Scan for the cell matching the given text and deliver its [x, y] coordinate at center. 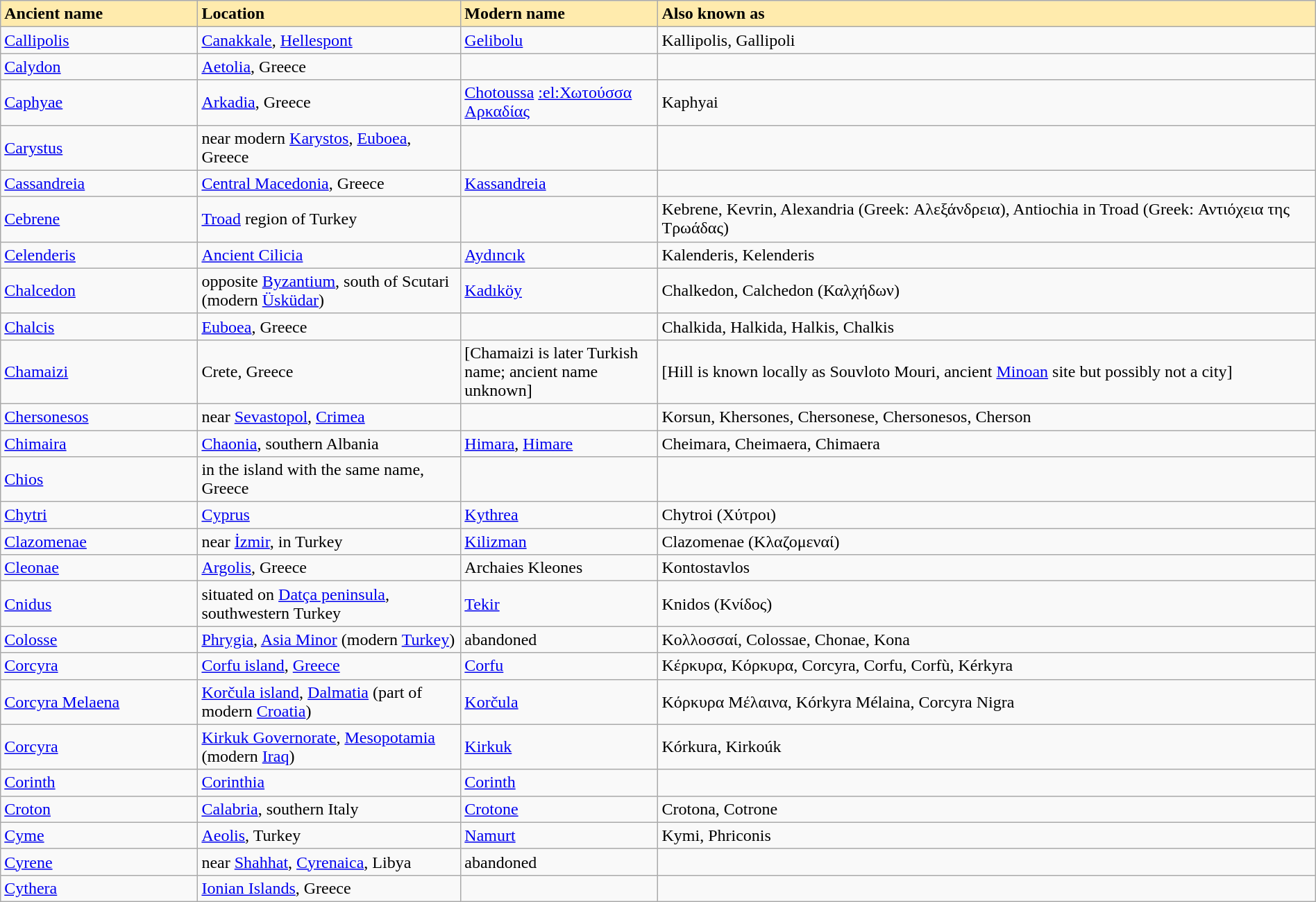
Himara, Himare [559, 444]
Cyme [99, 835]
Corinthia [329, 783]
Chotoussa :el:Χωτούσσα Αρκαδίας [559, 103]
Kymi, Phriconis [987, 835]
Chaonia, southern Albania [329, 444]
Chalcis [99, 326]
Kassandreia [559, 183]
Modern name [559, 14]
in the island with the same name, Greece [329, 479]
Korsun, Khersones, Chersonese, Chersonesos, Cherson [987, 417]
Cnidus [99, 604]
opposite Byzantium, south of Scutari (modern Üsküdar) [329, 290]
Kalenderis, Kelenderis [987, 255]
Gelibolu [559, 40]
[Hill is known locally as Souvloto Mouri, ancient Minoan site but possibly not a city] [987, 371]
Ancient Cilicia [329, 255]
Chytri [99, 515]
Calydon [99, 67]
Corfu [559, 666]
Corcyra Melaena [99, 701]
Kebrene, Kevrin, Alexandria (Greek: Αλεξάνδρεια), Antiochia in Troad (Greek: Αντιόχεια της Τρωάδας) [987, 219]
Calabria, southern Italy [329, 809]
Crete, Greece [329, 371]
Crotona, Cotrone [987, 809]
Kilizman [559, 542]
Clazomenae [99, 542]
near İzmir, in Turkey [329, 542]
Kythrea [559, 515]
Cheimara, Cheimaera, Chimaera [987, 444]
Cythera [99, 888]
Also known as [987, 14]
Chalkedon, Calchedon (Καλχήδων) [987, 290]
Kórkura, Kirkoúk [987, 747]
Carystus [99, 147]
Cassandreia [99, 183]
Aeolis, Turkey [329, 835]
Tekir [559, 604]
Ancient name [99, 14]
Chios [99, 479]
Kallipolis, Gallipoli [987, 40]
Callipolis [99, 40]
Canakkale, Hellespont [329, 40]
Aydıncık [559, 255]
Chytroi (Χύτροι) [987, 515]
Ionian Islands, Greece [329, 888]
Kirkuk Gοvernorate, Mesopotamia (modern Iraq) [329, 747]
Knidos (Κνίδος) [987, 604]
Cyprus [329, 515]
Chimaira [99, 444]
Κέρκυρα, Κόρκυρα, Corcyra, Corfu, Corfù, Kérkyra [987, 666]
Kontostavlos [987, 568]
Colosse [99, 640]
Argolis, Greece [329, 568]
Korčula island, Dalmatia (part of modern Croatia) [329, 701]
Phrygia, Asia Minor (modern Turkey) [329, 640]
near Sevastopol, Crimea [329, 417]
Cyrene [99, 862]
Chamaizi [99, 371]
Archaies Kleones [559, 568]
Cebrene [99, 219]
Kaphyai [987, 103]
Central Macedonia, Greece [329, 183]
situated on Datça peninsula, southwestern Turkey [329, 604]
Corfu island, Greece [329, 666]
Crotone [559, 809]
Cleonae [99, 568]
Kirkuk [559, 747]
Clazomenae (Κλαζομεναί) [987, 542]
near Shahhat, Cyrenaica, Libya [329, 862]
Location [329, 14]
[Chamaizi is later Turkish name; ancient name unknown] [559, 371]
Chalkida, Halkida, Halkis, Chalkis [987, 326]
Celenderis [99, 255]
Croton [99, 809]
Troad region of Turkey [329, 219]
Arkadia, Greece [329, 103]
Chersonesos [99, 417]
Chalcedon [99, 290]
Euboea, Greece [329, 326]
near modern Karystos, Euboea, Greece [329, 147]
Namurt [559, 835]
Korčula [559, 701]
Caphyae [99, 103]
Aetolia, Greece [329, 67]
Kadıköy [559, 290]
Κόρκυρα Μέλαινα, Kórkyra Mélaina, Corcyra Nigra [987, 701]
Κολλοσσαί, Colossae, Chonae, Kona [987, 640]
